Detect which cell encompasses the target text, then output its (X, Y) center coordinate. 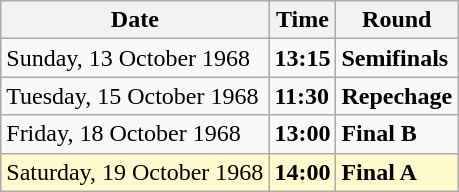
Final A (397, 172)
Sunday, 13 October 1968 (135, 58)
Final B (397, 134)
13:00 (302, 134)
11:30 (302, 96)
Round (397, 20)
Semifinals (397, 58)
Repechage (397, 96)
Time (302, 20)
Friday, 18 October 1968 (135, 134)
Saturday, 19 October 1968 (135, 172)
13:15 (302, 58)
Date (135, 20)
Tuesday, 15 October 1968 (135, 96)
14:00 (302, 172)
